Identify which cell holds the provided text, then report its (X, Y) central coordinate. 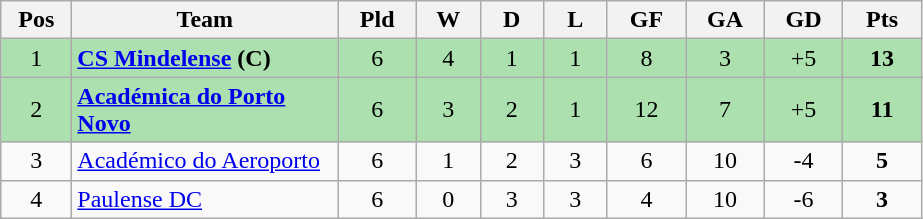
Académico do Aeroporto (205, 161)
GA (726, 20)
L (576, 20)
13 (882, 58)
GF (646, 20)
8 (646, 58)
Pos (36, 20)
5 (882, 161)
11 (882, 110)
12 (646, 110)
7 (726, 110)
-4 (804, 161)
Team (205, 20)
D (512, 20)
Académica do Porto Novo (205, 110)
-6 (804, 199)
CS Mindelense (C) (205, 58)
Paulense DC (205, 199)
Pts (882, 20)
0 (448, 199)
Pld (378, 20)
W (448, 20)
GD (804, 20)
